Capture the cell that displays the provided text and extract its [x, y] central coordinate. 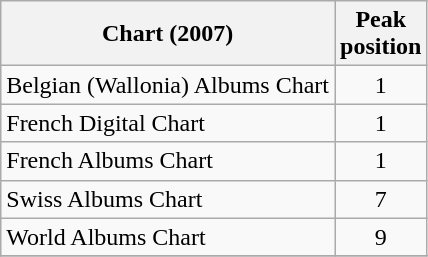
9 [380, 237]
Chart (2007) [168, 34]
French Digital Chart [168, 123]
Swiss Albums Chart [168, 199]
World Albums Chart [168, 237]
Peakposition [380, 34]
French Albums Chart [168, 161]
Belgian (Wallonia) Albums Chart [168, 85]
7 [380, 199]
